Pinpoint the cell where the given text exists, returning its (X, Y) midpoint coordinate. 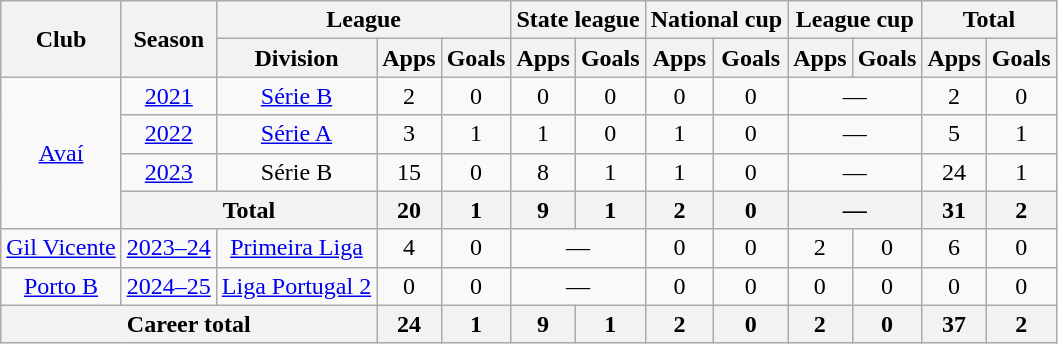
National cup (716, 20)
Club (61, 39)
37 (954, 324)
Porto B (61, 286)
League cup (855, 20)
15 (409, 172)
20 (409, 210)
31 (954, 210)
8 (543, 172)
2023–24 (168, 248)
4 (409, 248)
Série A (296, 134)
3 (409, 134)
Liga Portugal 2 (296, 286)
State league (578, 20)
League (364, 20)
Gil Vicente (61, 248)
Primeira Liga (296, 248)
Season (168, 39)
Division (296, 58)
5 (954, 134)
2021 (168, 96)
Avaí (61, 153)
2024–25 (168, 286)
6 (954, 248)
2023 (168, 172)
Career total (189, 324)
2022 (168, 134)
